Extract the [X, Y] coordinate from the center of the cell holding the provided text.  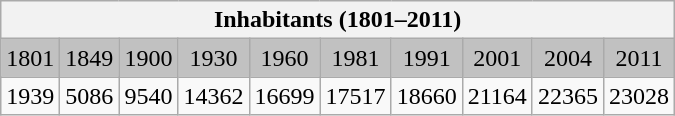
1960 [284, 58]
1801 [30, 58]
1981 [356, 58]
9540 [148, 96]
1900 [148, 58]
5086 [90, 96]
2001 [497, 58]
21164 [497, 96]
22365 [568, 96]
17517 [356, 96]
1939 [30, 96]
14362 [214, 96]
1930 [214, 58]
1991 [426, 58]
2011 [638, 58]
2004 [568, 58]
1849 [90, 58]
Inhabitants (1801–2011) [338, 20]
18660 [426, 96]
16699 [284, 96]
23028 [638, 96]
